For the text-containing cell, return its midpoint in (X, Y) coordinate format. 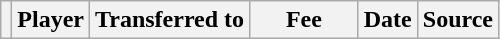
Date (388, 20)
Player (51, 20)
Fee (304, 20)
Transferred to (170, 20)
Source (458, 20)
